From the cell containing the given text, extract its center point as [X, Y] coordinate. 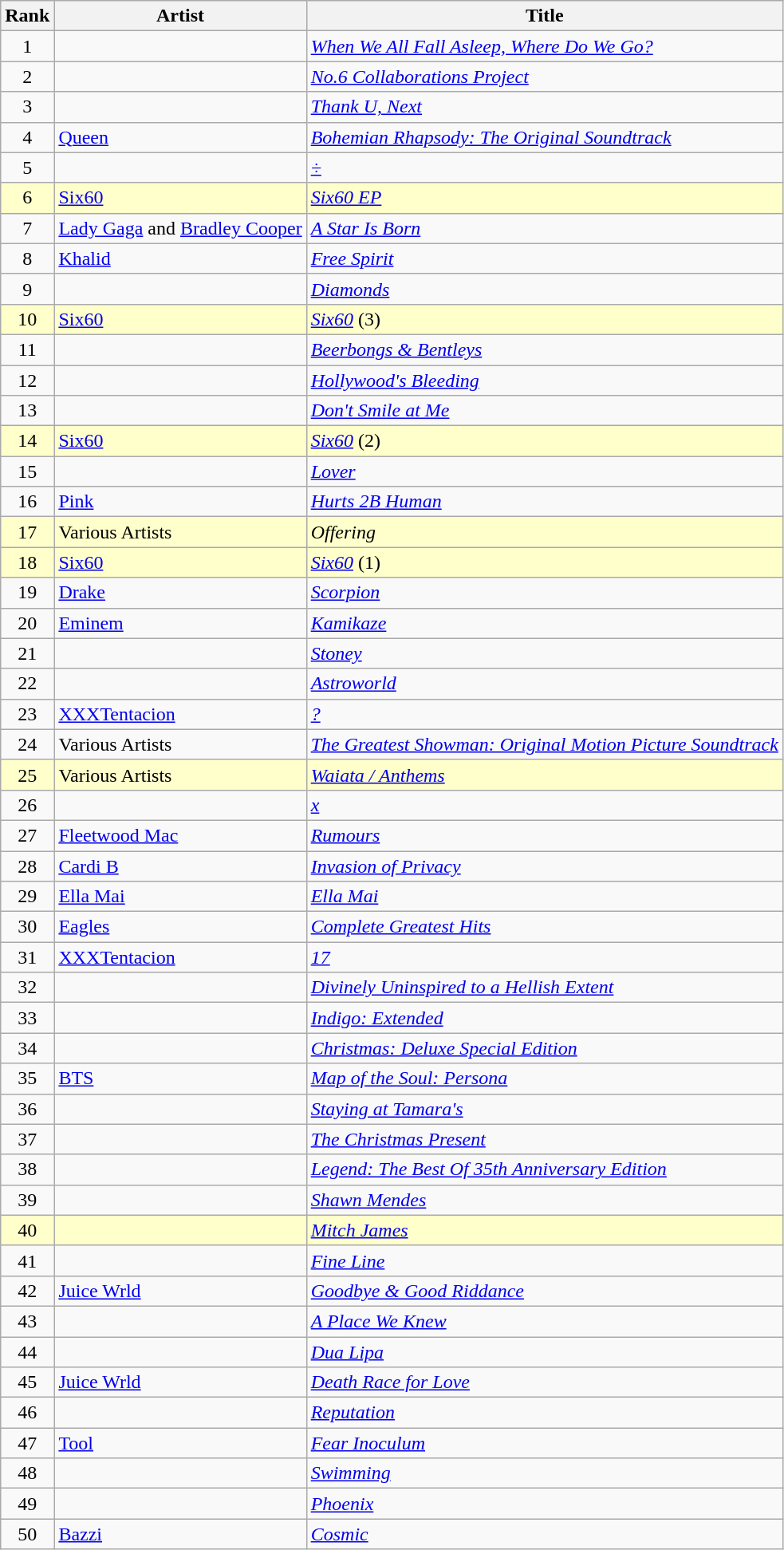
Offering [544, 532]
32 [27, 988]
49 [27, 1504]
Phoenix [544, 1504]
÷ [544, 168]
Drake [180, 593]
Cosmic [544, 1534]
50 [27, 1534]
35 [27, 1079]
Eminem [180, 623]
Staying at Tamara's [544, 1109]
Diamonds [544, 289]
21 [27, 653]
4 [27, 137]
13 [27, 411]
1 [27, 46]
Cardi B [180, 866]
7 [27, 228]
15 [27, 471]
36 [27, 1109]
Bohemian Rhapsody: The Original Soundtrack [544, 137]
18 [27, 562]
Fear Inoculum [544, 1443]
Christmas: Deluxe Special Edition [544, 1048]
Free Spirit [544, 258]
23 [27, 714]
Six60 (1) [544, 562]
26 [27, 805]
33 [27, 1018]
Death Race for Love [544, 1382]
Rumours [544, 835]
2 [27, 77]
41 [27, 1260]
Khalid [180, 258]
x [544, 805]
Fine Line [544, 1260]
Shawn Mendes [544, 1200]
45 [27, 1382]
5 [27, 168]
30 [27, 927]
42 [27, 1291]
Six60 (3) [544, 319]
BTS [180, 1079]
Reputation [544, 1413]
Pink [180, 502]
A Star Is Born [544, 228]
Indigo: Extended [544, 1018]
Astroworld [544, 684]
Eagles [180, 927]
Six60 (2) [544, 441]
3 [27, 107]
44 [27, 1352]
Dua Lipa [544, 1352]
39 [27, 1200]
19 [27, 593]
Lady Gaga and Bradley Cooper [180, 228]
28 [27, 866]
12 [27, 381]
Tool [180, 1443]
Invasion of Privacy [544, 866]
Hurts 2B Human [544, 502]
Swimming [544, 1473]
43 [27, 1321]
Map of the Soul: Persona [544, 1079]
Artist [180, 16]
6 [27, 198]
Waiata / Anthems [544, 775]
27 [27, 835]
Lover [544, 471]
Six60 EP [544, 198]
Rank [27, 16]
46 [27, 1413]
11 [27, 349]
Legend: The Best Of 35th Anniversary Edition [544, 1169]
No.6 Collaborations Project [544, 77]
48 [27, 1473]
8 [27, 258]
Title [544, 16]
A Place We Knew [544, 1321]
Hollywood's Bleeding [544, 381]
Goodbye & Good Riddance [544, 1291]
Complete Greatest Hits [544, 927]
38 [27, 1169]
When We All Fall Asleep, Where Do We Go? [544, 46]
34 [27, 1048]
Queen [180, 137]
The Christmas Present [544, 1139]
10 [27, 319]
Bazzi [180, 1534]
29 [27, 897]
14 [27, 441]
40 [27, 1230]
Fleetwood Mac [180, 835]
9 [27, 289]
47 [27, 1443]
Stoney [544, 653]
31 [27, 957]
Don't Smile at Me [544, 411]
Thank U, Next [544, 107]
Mitch James [544, 1230]
Beerbongs & Bentleys [544, 349]
37 [27, 1139]
25 [27, 775]
The Greatest Showman: Original Motion Picture Soundtrack [544, 744]
16 [27, 502]
22 [27, 684]
Divinely Uninspired to a Hellish Extent [544, 988]
20 [27, 623]
24 [27, 744]
Scorpion [544, 593]
? [544, 714]
Kamikaze [544, 623]
